Search for the cell housing the specified text and yield its [X, Y] center coordinate. 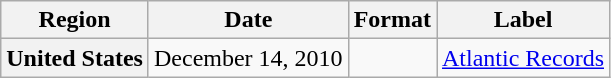
Format [392, 20]
Date [248, 20]
Atlantic Records [522, 58]
Label [522, 20]
United States [75, 58]
December 14, 2010 [248, 58]
Region [75, 20]
